Extract the [X, Y] coordinate from the center of the cell holding the provided text.  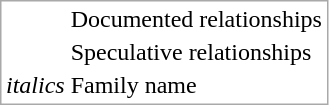
Family name [196, 85]
Speculative relationships [196, 53]
italics [35, 85]
Documented relationships [196, 19]
